Scan for the cell matching the given text and deliver its (x, y) coordinate at center. 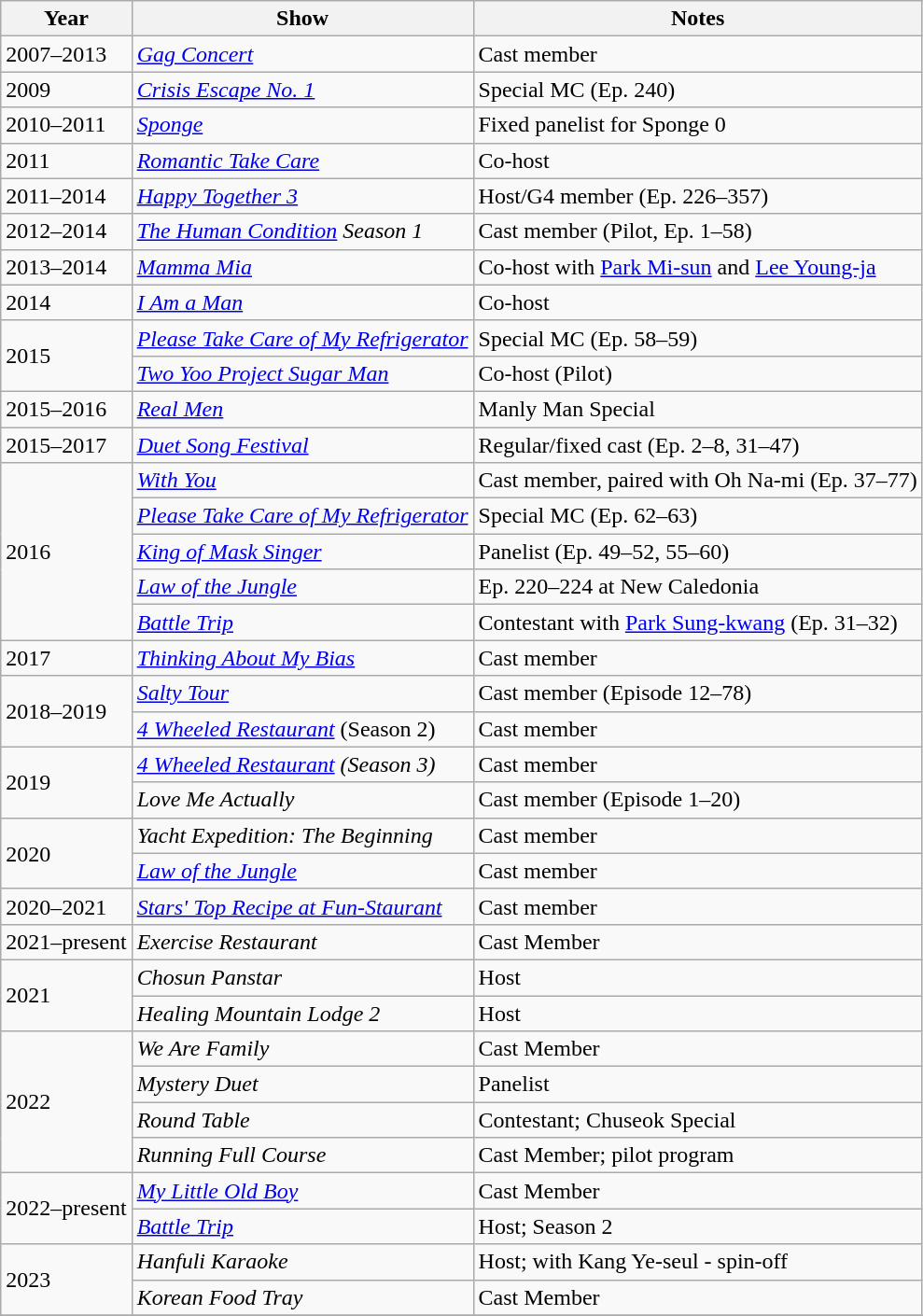
4 Wheeled Restaurant (Season 2) (302, 729)
Thinking About My Bias (302, 658)
Chosun Panstar (302, 977)
2015 (66, 356)
2012–2014 (66, 231)
Year (66, 19)
2023 (66, 1280)
Yacht Expedition: The Beginning (302, 835)
2020–2021 (66, 906)
2009 (66, 90)
Cast Member; pilot program (698, 1155)
Panelist (Ep. 49–52, 55–60) (698, 552)
Host; with Kang Ye-seul - spin-off (698, 1262)
Round Table (302, 1120)
Love Me Actually (302, 800)
Manly Man Special (698, 409)
2013–2014 (66, 267)
Sponge (302, 125)
Running Full Course (302, 1155)
2010–2011 (66, 125)
Panelist (698, 1085)
2016 (66, 552)
2021 (66, 995)
We Are Family (302, 1049)
Hanfuli Karaoke (302, 1262)
Regular/fixed cast (Ep. 2–8, 31–47) (698, 445)
King of Mask Singer (302, 552)
2019 (66, 782)
Stars' Top Recipe at Fun-Staurant (302, 906)
2017 (66, 658)
2011–2014 (66, 196)
Romantic Take Care (302, 161)
Happy Together 3 (302, 196)
Cast member (Pilot, Ep. 1–58) (698, 231)
Contestant; Chuseok Special (698, 1120)
Host; Season 2 (698, 1226)
2021–present (66, 942)
Show (302, 19)
2011 (66, 161)
Cast member, paired with Oh Na-mi (Ep. 37–77) (698, 481)
Fixed panelist for Sponge 0 (698, 125)
Cast member (Episode 12–78) (698, 693)
The Human Condition Season 1 (302, 231)
Co-host with Park Mi-sun and Lee Young-ja (698, 267)
With You (302, 481)
2015–2016 (66, 409)
Duet Song Festival (302, 445)
Special MC (Ep. 62–63) (698, 516)
Crisis Escape No. 1 (302, 90)
Mystery Duet (302, 1085)
I Am a Man (302, 302)
Korean Food Tray (302, 1297)
2022–present (66, 1209)
Real Men (302, 409)
Two Yoo Project Sugar Man (302, 373)
2020 (66, 853)
2015–2017 (66, 445)
Contestant with Park Sung-kwang (Ep. 31–32) (698, 623)
Host/G4 member (Ep. 226–357) (698, 196)
Mamma Mia (302, 267)
2014 (66, 302)
Special MC (Ep. 58–59) (698, 338)
4 Wheeled Restaurant (Season 3) (302, 764)
Special MC (Ep. 240) (698, 90)
2018–2019 (66, 711)
Ep. 220–224 at New Caledonia (698, 587)
2022 (66, 1102)
Exercise Restaurant (302, 942)
My Little Old Boy (302, 1191)
Co-host (Pilot) (698, 373)
Notes (698, 19)
2007–2013 (66, 54)
Gag Concert (302, 54)
Healing Mountain Lodge 2 (302, 1013)
Salty Tour (302, 693)
Cast member (Episode 1–20) (698, 800)
